Pinpoint the cell where the given text exists, returning its (X, Y) midpoint coordinate. 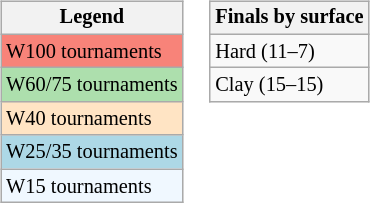
Legend (92, 18)
W25/35 tournaments (92, 152)
W100 tournaments (92, 51)
W60/75 tournaments (92, 85)
W15 tournaments (92, 186)
W40 tournaments (92, 119)
Clay (15–15) (289, 85)
Finals by surface (289, 18)
Hard (11–7) (289, 51)
